Pinpoint the cell where the given text exists, returning its (X, Y) midpoint coordinate. 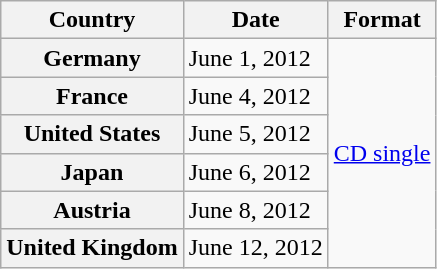
Japan (92, 172)
United States (92, 134)
June 6, 2012 (256, 172)
Format (382, 20)
France (92, 96)
June 5, 2012 (256, 134)
Austria (92, 210)
Date (256, 20)
CD single (382, 153)
Country (92, 20)
Germany (92, 58)
June 8, 2012 (256, 210)
June 12, 2012 (256, 248)
June 1, 2012 (256, 58)
June 4, 2012 (256, 96)
United Kingdom (92, 248)
